Provide the (x, y) coordinate of the cell's center where the given text is located.  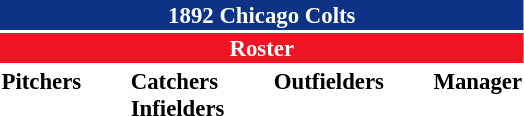
1892 Chicago Colts (262, 15)
Roster (262, 48)
